Extract the (x, y) coordinate from the center of the cell holding the provided text.  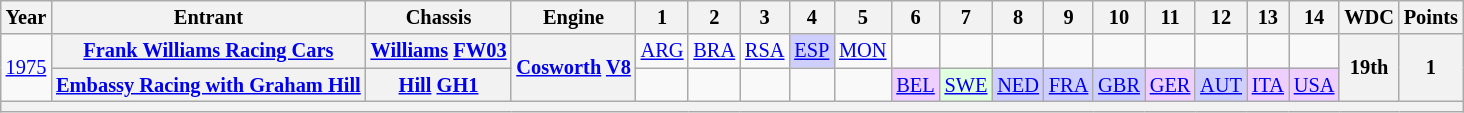
Williams FW03 (439, 51)
Frank Williams Racing Cars (208, 51)
AUT (1221, 85)
BRA (714, 51)
ESP (812, 51)
Entrant (208, 17)
GBR (1119, 85)
6 (915, 17)
Year (26, 17)
Embassy Racing with Graham Hill (208, 85)
2 (714, 17)
19th (1369, 68)
1975 (26, 68)
14 (1314, 17)
11 (1170, 17)
MON (862, 51)
Cosworth V8 (573, 68)
Chassis (439, 17)
FRA (1068, 85)
USA (1314, 85)
NED (1018, 85)
3 (764, 17)
RSA (764, 51)
8 (1018, 17)
BEL (915, 85)
5 (862, 17)
12 (1221, 17)
ARG (662, 51)
WDC (1369, 17)
Engine (573, 17)
4 (812, 17)
10 (1119, 17)
GER (1170, 85)
13 (1268, 17)
SWE (966, 85)
Hill GH1 (439, 85)
Points (1431, 17)
9 (1068, 17)
ITA (1268, 85)
7 (966, 17)
